Provide the (X, Y) coordinate of the cell's center where the given text is located.  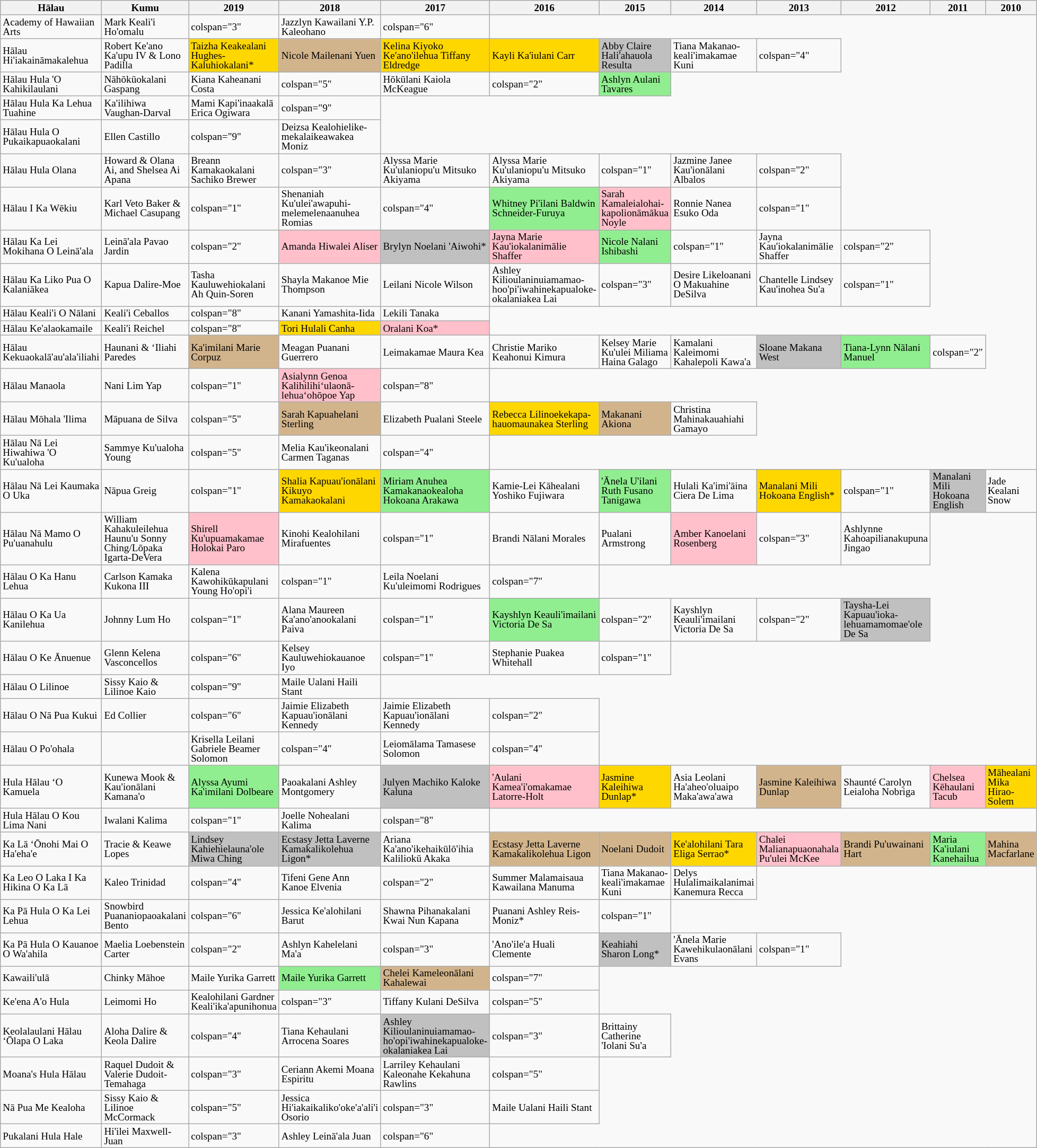
Mami Kapi'inaakalā Erica Ogiwara (234, 108)
Ashlynne Kahoapilianakupuna Jingao (886, 538)
Julyen Machiko Kaloke Kaluna (435, 787)
2010 (1012, 7)
Amanda Hiwalei Aliser (330, 247)
Elizabeth Pualani Steele (435, 419)
Hālau Mōhala 'Ilima (51, 419)
Tori Hulali Canha (330, 328)
Kunewa Mook & Kau'ionālani Kamana'o (145, 787)
Asialynn Genoa Kalihilihi‘ulaonā-lehua‘ohōpoe Yap (330, 385)
Ke'ena A'o Hula (51, 1002)
Academy of Hawaiian Arts (51, 27)
Hālau O Ka Ua Kanilehua (51, 619)
Ashley Leinā'ala Juan (330, 1135)
Aloha Dalire & Keola Dalire (145, 1036)
Jayna Kau'iokalanimālie Shaffer (798, 247)
Nicole Mailenani Yuen (330, 55)
'Aulani Kamea'i'omakamae Latorre-Holt (544, 787)
Ka Pā Hula O Kauanoe O Wa'ahila (51, 950)
2015 (635, 7)
Stephanie Puakea Whitehall (544, 657)
Pukalani Hula Hale (51, 1135)
Taizha Keakealani Hughes-Kaluhiokalani* (234, 55)
Amber Kanoelani Rosenberg (714, 538)
Ka Pā Hula O Ka Lei Lehua (51, 916)
Nāpua Greig (145, 491)
Kalena Kawohikūkapulani Young Ho'opi'i (234, 581)
Brandi Pu'uwainani Hart (886, 849)
Jazmine Janee Kau'ionālani Albalos (714, 170)
Noelani Dudoit (635, 849)
Karl Veto Baker & Michael Casupang (145, 209)
Chelsea Kēhaulani Tacub (958, 787)
Ashley Kilioulaninuiamamao-hoo'pi'iwahinekapualoke-okalaniakea Lai (544, 285)
2013 (798, 7)
Keolalaulani Hālau ‘Ōlapa O Laka (51, 1036)
Hālau Hula Olana (51, 170)
Snowbird Puananiopaoakalani Bento (145, 916)
Brandi Nālani Morales (544, 538)
Melia Kau'ikeonalani Carmen Taganas (330, 453)
Kiana Kaheanani Costa (234, 84)
Kawaili'ulā (51, 978)
Ecstasy Jetta Laverne Kamakalikolehua Ligon (544, 849)
Ashlyn Aulani Tavares (635, 84)
Keali'i Reichel (145, 328)
Taysha-Lei Kapuau'ioka-lehuamamomae'ole De Sa (886, 619)
Shirell Ku'upuamakamae Holokai Paro (234, 538)
Shayla Makanoe Mie Thompson (330, 285)
2016 (544, 7)
Hulali Ka'imi'āina Ciera De Lima (714, 491)
Shalia Kapuau'ionālani Kikuyo Kamakaokalani (330, 491)
Leinā'ala Pavao Jardin (145, 247)
Sarah Kamaleialohai-kapolionāmākua Noyle (635, 209)
Ke'alohilani Tara Eliga Serrao* (714, 849)
Hālau O Nā Pua Kukui (51, 716)
Puanani Ashley Reis-Moniz* (544, 916)
Ka'ilihiwa Vaughan-Darval (145, 108)
Mark Keali'i Ho'omalu (145, 27)
William Kahakuleilehua Haunu'u Sonny Ching/Lōpaka Igarta-DeVera (145, 538)
Hālau Hi'iakaināmakalehua (51, 55)
Tasha Kauluwehiokalani Ah Quin-Soren (234, 285)
Hula Hālau ‘O Kamuela (51, 787)
'Ānela Marie Kawehikulaonālani Evans (714, 950)
Deizsa Kealohielike-mekalaikeawakea Moniz (330, 137)
Leimomi Ho (145, 1002)
Ashley Kilioulaninuiamamao-ho'opi'iwahinekapualoke-okalaniakea Lai (435, 1036)
Alyssa Ayumi Ka'imilani Dolbeare (234, 787)
Leilani Nicole Wilson (435, 285)
Miriam Anuhea Kamakanaokealoha Hokoana Arakawa (435, 491)
Chantelle Lindsey Kau'inohea Su'a (798, 285)
Oralani Koa* (435, 328)
Hālau Manaola (51, 385)
Ka Leo O Laka I Ka Hikina O Ka Lā (51, 882)
Sarah Kapuahelani Sterling (330, 419)
Nani Lim Yap (145, 385)
Manalani Mili Hokoana English (958, 491)
Delys Hulalimaikalanimai Kanemura Recca (714, 882)
Jade Kealani Snow (1012, 491)
Leiomālama Tamasese Solomon (435, 748)
Abby Claire Hali'ahauola Resulta (635, 55)
'Ānela U'ilani Ruth Fusano Tanigawa (635, 491)
2019 (234, 7)
Hālau Ke'alaokamaile (51, 328)
Hālau Keali'i O Nālani (51, 314)
Leila Noelani Ku'uleimomi Rodrigues (435, 581)
Ed Collier (145, 716)
2011 (958, 7)
Hālau Hula 'O Kahikilaulani (51, 84)
Kelsey Marie Ku'ulei Miliama Haina Galago (635, 352)
Meagan Puanani Guerrero (330, 352)
Hōkūlani Kaiola McKeague (435, 84)
Hālau Kekuaokalā'au'ala'iliahi (51, 352)
Ka'imilani Marie Corpuz (234, 352)
Mahina Macfarlane (1012, 849)
Tiana-Lynn Nālani Manuel (886, 352)
Nā Pua Me Kealoha (51, 1107)
Keahiahi Sharon Long* (635, 950)
Keali'i Ceballos (145, 314)
Hālau Hula Ka Lehua Tuahine (51, 108)
Ariana Ka'ano'ikehaikūlō'ihia Kaliliokū Akaka (435, 849)
Robert Ke'ano Ka'upu IV & Lono Padilla (145, 55)
Glenn Kelena Vasconcellos (145, 657)
Sissy Kaio & Lilinoe McCormack (145, 1107)
Kayli Ka'iulani Carr (544, 55)
Haunani & ‘Iliahi Paredes (145, 352)
Summer Malamaisaua Kawailana Manuma (544, 882)
Ka Lā ‘Ōnohi Mai O Ha'eha'e (51, 849)
Kamie-Lei Kāhealani Yoshiko Fujiwara (544, 491)
Krisella Leilani Gabriele Beamer Solomon (234, 748)
Hālau O Ka Hanu Lehua (51, 581)
Jayna Marie Kau'iokalanimālie Shaffer (544, 247)
Hi'ilei Maxwell-Juan (145, 1135)
Sissy Kaio & Lilinoe Kaio (145, 686)
Hālau Ka Liko Pua O Kalaniākea (51, 285)
Lindsey Kahiehielauna'ole Miwa Ching (234, 849)
Ceriann Akemi Moana Espiritu (330, 1074)
Hālau I Ka Wēkiu (51, 209)
Jessica Ke'alohilani Barut (330, 916)
'Ano'ile'a Huali Clemente (544, 950)
Māhealani Mika Hirao-Solem (1012, 787)
Ecstasy Jetta Laverne Kamakalikolehua Ligon* (330, 849)
Tracie & Keawe Lopes (145, 849)
Hālau (51, 7)
Lekili Tanaka (435, 314)
Shaunté Carolyn Leialoha Nobriga (886, 787)
Paoakalani Ashley Montgomery (330, 787)
Sloane Makana West (798, 352)
Chelei Kameleonālani Kahalewai (435, 978)
Maria Ka'iulani Kanehailua (958, 849)
Kelina Kiyoko Ke'ano'ilehua Tiffany Eldredge (435, 55)
2017 (435, 7)
Kanani Yamashita-Iida (330, 314)
Asia Leolani Ha'aheo'oluaipo Maka'awa'awa (714, 787)
Ellen Castillo (145, 137)
Moana's Hula Hālau (51, 1074)
Māpuana de Silva (145, 419)
Hālau O Ke Ānuenue (51, 657)
Hālau Ka Lei Mokihana O Leinā'ala (51, 247)
Joelle Nohealani Kalima (330, 820)
Tiffany Kulani DeSilva (435, 1002)
Jasmine Kaleihiwa Dunlap (798, 787)
Kumu (145, 7)
Hula Hālau O Kou Lima Nani (51, 820)
Kamalani Kaleimomi Kahalepoli Kawa'a (714, 352)
Kapua Dalire-Moe (145, 285)
Hālau Nā Mamo O Pu'uanahulu (51, 538)
Manalani Mili Hokoana English* (798, 491)
Hālau O Po'ohala (51, 748)
Alana Maureen Ka'ano'anookalani Paiva (330, 619)
Christie Mariko Keahonui Kimura (544, 352)
Tiana Kehaulani Arrocena Soares (330, 1036)
Jasmine Kaleihiwa Dunlap* (635, 787)
Carlson Kamaka Kukona III (145, 581)
Whitney Pi'ilani Baldwin Schneider-Furuya (544, 209)
Chalei Malianapuaonahala Pu'ulei McKee (798, 849)
Ashlyn Kahelelani Ma'a (330, 950)
Brylyn Noelani 'Aiwohi* (435, 247)
Hālau O Lilinoe (51, 686)
Pualani Armstrong (635, 538)
Breann Kamakaokalani Sachiko Brewer (234, 170)
Christina Mahinakauahiahi Gamayo (714, 419)
Jessica Hi'iakaikaliko'oke'a'ali'i Osorio (330, 1107)
Kaleo Trinidad (145, 882)
Desire Likeloanani O Makuahine DeSilva (714, 285)
Ronnie Nanea Esuko Oda (714, 209)
Leimakamae Maura Kea (435, 352)
Johnny Lum Ho (145, 619)
Hālau Nā Lei Kaumaka O Uka (51, 491)
Brittainy Catherine 'Iolani Su'a (635, 1036)
Iwalani Kalima (145, 820)
Hālau Hula O Pukaikapuaokalani (51, 137)
Rebecca Lilinoekekapa-hauomaunakea Sterling (544, 419)
Raquel Dudoit & Valerie Dudoit-Temahaga (145, 1074)
Howard & Olana Ai, and Shelsea Ai Apana (145, 170)
Maelia Loebenstein Carter (145, 950)
Larriley Kehaulani Kaleonahe Kekahuna Rawlins (435, 1074)
Chinky Māhoe (145, 978)
2014 (714, 7)
2012 (886, 7)
Kealohilani Gardner Keali'ika'apunihonua (234, 1002)
Makanani Akiona (635, 419)
2018 (330, 7)
Kinohi Kealohilani Mirafuentes (330, 538)
Nāhōkūokalani Gaspang (145, 84)
Shenaniah Ku'ulei'awapuhi-melemelenaanuhea Romias (330, 209)
Sammye Ku'ualoha Young (145, 453)
Shawna Pihanakalani Kwai Nun Kapana (435, 916)
Kelsey Kauluwehiokauanoe Iyo (330, 657)
Nicole Nalani Ishibashi (635, 247)
Tifeni Gene Ann Kanoe Elvenia (330, 882)
Jazzlyn Kawailani Y.P. Kaleohano (330, 27)
Hālau Nā Lei Hiwahiwa 'O Ku'ualoha (51, 453)
